Provide the [x, y] coordinate of the cell's center where the given text is located.  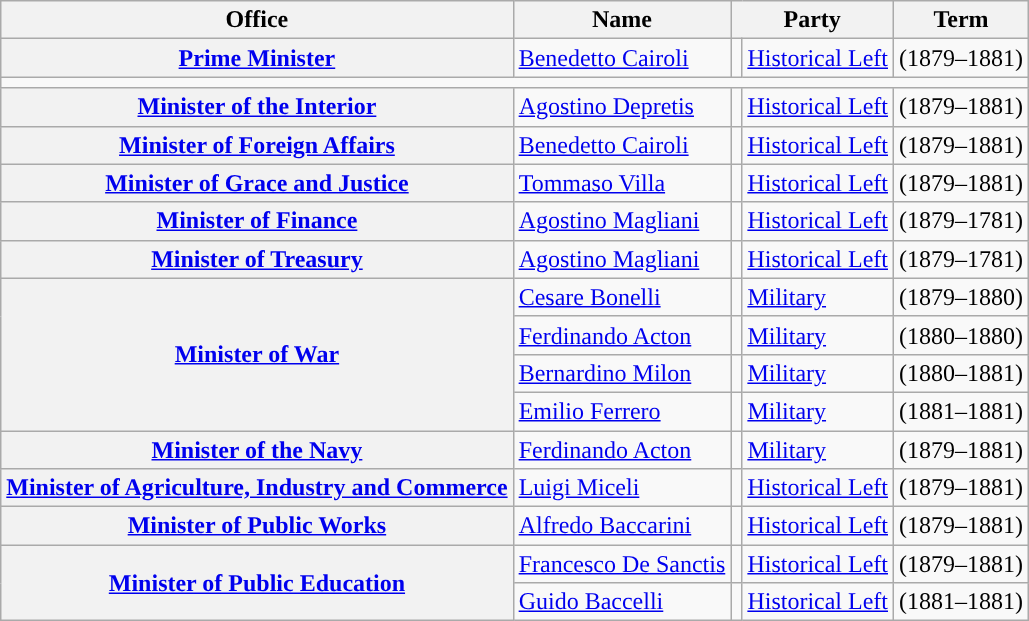
(1880–1880) [962, 335]
Emilio Ferrero [622, 411]
Minister of the Interior [257, 107]
Minister of the Navy [257, 449]
Bernardino Milon [622, 373]
Name [622, 20]
Minister of Agriculture, Industry and Commerce [257, 488]
Party [812, 20]
Minister of Finance [257, 221]
Luigi Miceli [622, 488]
(1879–1880) [962, 297]
Minister of Grace and Justice [257, 183]
Prime Minister [257, 58]
Tommaso Villa [622, 183]
Minister of Public Education [257, 583]
Office [257, 20]
Minister of Foreign Affairs [257, 145]
(1880–1881) [962, 373]
Cesare Bonelli [622, 297]
Term [962, 20]
Minister of Public Works [257, 526]
Francesco De Sanctis [622, 564]
Minister of War [257, 354]
Guido Baccelli [622, 602]
Minister of Treasury [257, 259]
Agostino Depretis [622, 107]
Alfredo Baccarini [622, 526]
